Provide the [x, y] coordinate of the cell's center where the given text is located.  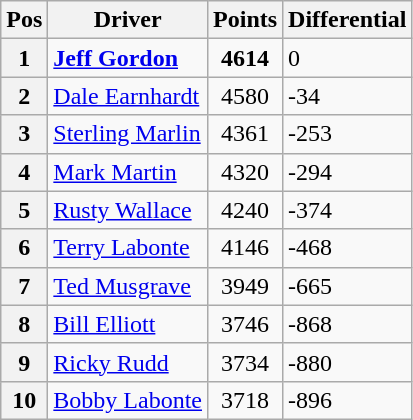
3734 [246, 362]
Bill Elliott [128, 324]
-34 [348, 96]
Dale Earnhardt [128, 96]
-665 [348, 286]
Mark Martin [128, 172]
4580 [246, 96]
3746 [246, 324]
Points [246, 20]
2 [24, 96]
-468 [348, 248]
-294 [348, 172]
Jeff Gordon [128, 58]
-253 [348, 134]
4320 [246, 172]
Terry Labonte [128, 248]
3 [24, 134]
3718 [246, 400]
-896 [348, 400]
Ted Musgrave [128, 286]
9 [24, 362]
Differential [348, 20]
-374 [348, 210]
Pos [24, 20]
Rusty Wallace [128, 210]
4614 [246, 58]
6 [24, 248]
8 [24, 324]
-868 [348, 324]
4 [24, 172]
Ricky Rudd [128, 362]
10 [24, 400]
0 [348, 58]
Sterling Marlin [128, 134]
1 [24, 58]
Driver [128, 20]
Bobby Labonte [128, 400]
7 [24, 286]
4146 [246, 248]
4240 [246, 210]
-880 [348, 362]
5 [24, 210]
3949 [246, 286]
4361 [246, 134]
